Scan for the cell matching the given text and deliver its [X, Y] coordinate at center. 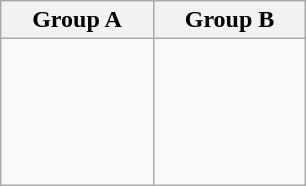
Group A [78, 20]
Group B [230, 20]
